Locate the cell with the specified text and output its (x, y) center coordinate. 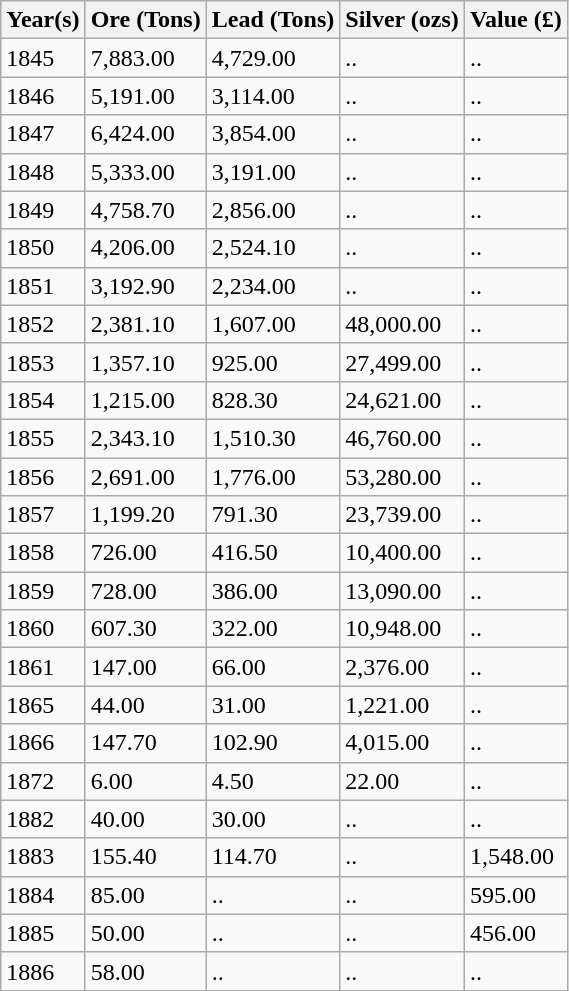
1846 (43, 96)
Ore (Tons) (146, 20)
5,191.00 (146, 96)
46,760.00 (402, 438)
7,883.00 (146, 58)
456.00 (516, 933)
Value (£) (516, 20)
114.70 (273, 857)
322.00 (273, 629)
10,400.00 (402, 553)
44.00 (146, 705)
1856 (43, 477)
607.30 (146, 629)
3,114.00 (273, 96)
10,948.00 (402, 629)
4,758.70 (146, 210)
1,221.00 (402, 705)
1883 (43, 857)
1850 (43, 248)
22.00 (402, 781)
1,215.00 (146, 400)
1,357.10 (146, 362)
24,621.00 (402, 400)
27,499.00 (402, 362)
2,234.00 (273, 286)
2,524.10 (273, 248)
53,280.00 (402, 477)
1851 (43, 286)
2,856.00 (273, 210)
40.00 (146, 819)
4.50 (273, 781)
50.00 (146, 933)
85.00 (146, 895)
1,199.20 (146, 515)
30.00 (273, 819)
3,854.00 (273, 134)
1884 (43, 895)
386.00 (273, 591)
728.00 (146, 591)
Lead (Tons) (273, 20)
5,333.00 (146, 172)
147.00 (146, 667)
1,776.00 (273, 477)
1882 (43, 819)
416.50 (273, 553)
2,376.00 (402, 667)
1886 (43, 971)
147.70 (146, 743)
1857 (43, 515)
4,729.00 (273, 58)
1855 (43, 438)
1858 (43, 553)
1853 (43, 362)
6,424.00 (146, 134)
6.00 (146, 781)
31.00 (273, 705)
1854 (43, 400)
828.30 (273, 400)
1866 (43, 743)
2,381.10 (146, 324)
1,548.00 (516, 857)
4,015.00 (402, 743)
726.00 (146, 553)
1865 (43, 705)
1872 (43, 781)
1861 (43, 667)
925.00 (273, 362)
102.90 (273, 743)
1852 (43, 324)
1860 (43, 629)
Year(s) (43, 20)
1885 (43, 933)
3,191.00 (273, 172)
3,192.90 (146, 286)
155.40 (146, 857)
1845 (43, 58)
1859 (43, 591)
1,607.00 (273, 324)
48,000.00 (402, 324)
58.00 (146, 971)
595.00 (516, 895)
13,090.00 (402, 591)
1849 (43, 210)
23,739.00 (402, 515)
1848 (43, 172)
2,343.10 (146, 438)
66.00 (273, 667)
791.30 (273, 515)
1,510.30 (273, 438)
Silver (ozs) (402, 20)
2,691.00 (146, 477)
1847 (43, 134)
4,206.00 (146, 248)
